Return the [X, Y] coordinate for the center point of the cell that contains the specified text.  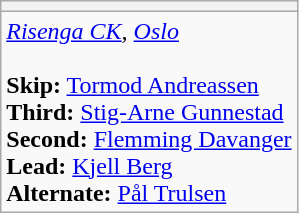
Risenga CK, OsloSkip: Tormod Andreassen Third: Stig-Arne Gunnestad Second: Flemming Davanger Lead: Kjell Berg Alternate: Pål Trulsen [149, 112]
